Return [X, Y] of the center of cell containing provided text 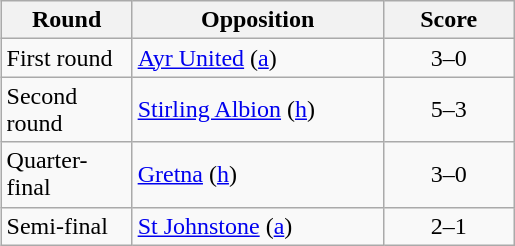
Second round [66, 110]
First round [66, 58]
Stirling Albion (h) [258, 110]
St Johnstone (a) [258, 226]
Semi-final [66, 226]
Score [448, 20]
Opposition [258, 20]
2–1 [448, 226]
Gretna (h) [258, 174]
Ayr United (a) [258, 58]
5–3 [448, 110]
Round [66, 20]
Quarter-final [66, 174]
